Scan for the cell matching the given text and deliver its (X, Y) coordinate at center. 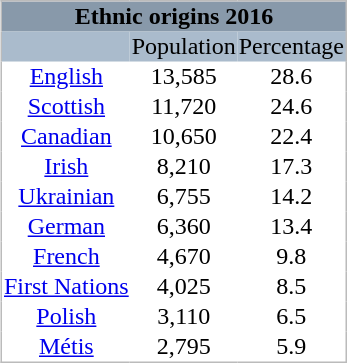
First Nations (66, 287)
3,110 (184, 317)
German (66, 227)
6.5 (292, 317)
French (66, 257)
11,720 (184, 107)
Scottish (66, 107)
4,670 (184, 257)
13,585 (184, 77)
22.4 (292, 137)
28.6 (292, 77)
4,025 (184, 287)
6,360 (184, 227)
Percentage (292, 47)
17.3 (292, 167)
5.9 (292, 348)
13.4 (292, 227)
6,755 (184, 197)
Ukrainian (66, 197)
24.6 (292, 107)
Métis (66, 348)
Polish (66, 317)
8.5 (292, 287)
2,795 (184, 348)
Irish (66, 167)
8,210 (184, 167)
English (66, 77)
Population (184, 47)
9.8 (292, 257)
14.2 (292, 197)
Ethnic origins 2016 (174, 16)
10,650 (184, 137)
Canadian (66, 137)
